Provide the (X, Y) coordinate of the cell's center where the given text is located.  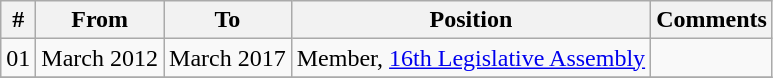
From (100, 20)
Comments (712, 20)
March 2017 (228, 58)
# (18, 20)
Position (470, 20)
01 (18, 58)
Member, 16th Legislative Assembly (470, 58)
March 2012 (100, 58)
To (228, 20)
